Search for the cell housing the specified text and yield its [x, y] center coordinate. 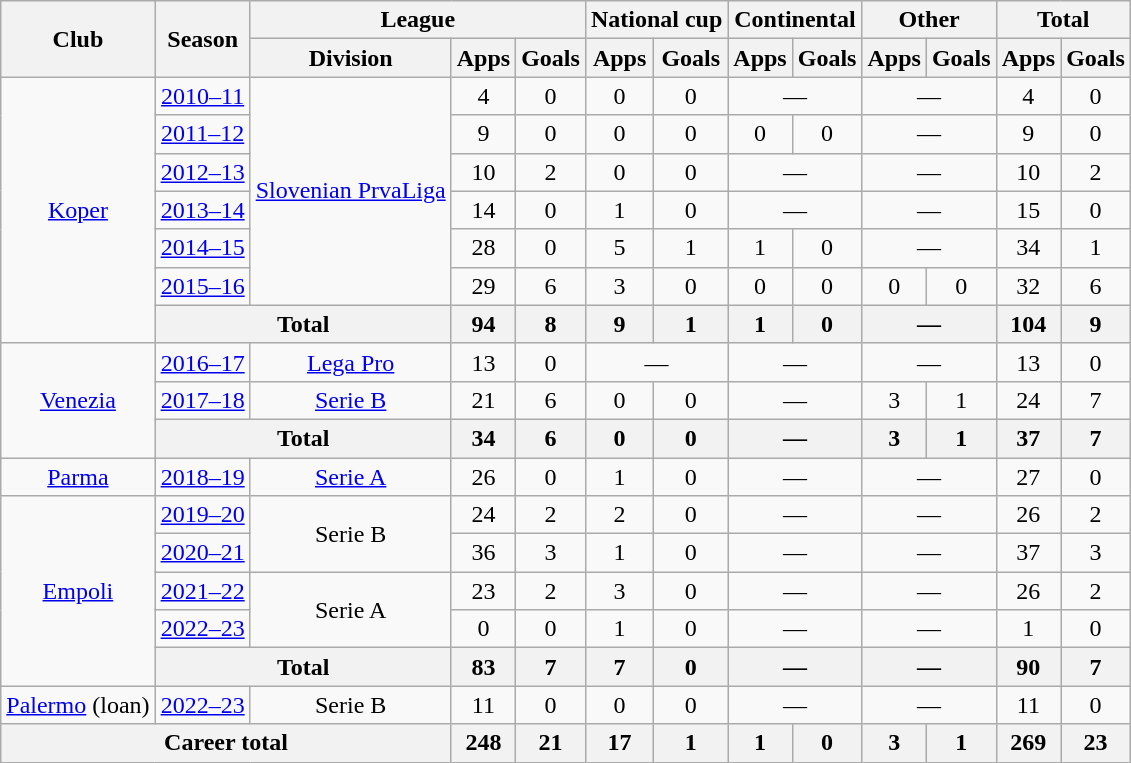
Venezia [78, 400]
15 [1028, 210]
94 [483, 324]
Lega Pro [350, 362]
Koper [78, 210]
248 [483, 743]
2021–22 [202, 591]
5 [619, 248]
27 [1028, 477]
2018–19 [202, 477]
2010–11 [202, 96]
28 [483, 248]
32 [1028, 286]
2011–12 [202, 134]
2012–13 [202, 172]
Division [350, 58]
Season [202, 39]
2017–18 [202, 400]
2013–14 [202, 210]
14 [483, 210]
29 [483, 286]
Parma [78, 477]
Continental [795, 20]
Club [78, 39]
Slovenian PrvaLiga [350, 191]
17 [619, 743]
League [418, 20]
Palermo (loan) [78, 705]
National cup [656, 20]
104 [1028, 324]
83 [483, 667]
90 [1028, 667]
2019–20 [202, 515]
2020–21 [202, 553]
2014–15 [202, 248]
Empoli [78, 591]
2015–16 [202, 286]
36 [483, 553]
Career total [226, 743]
2016–17 [202, 362]
269 [1028, 743]
8 [551, 324]
Other [929, 20]
